Determine the [x, y] coordinate at the center of the cell enclosing the given text.  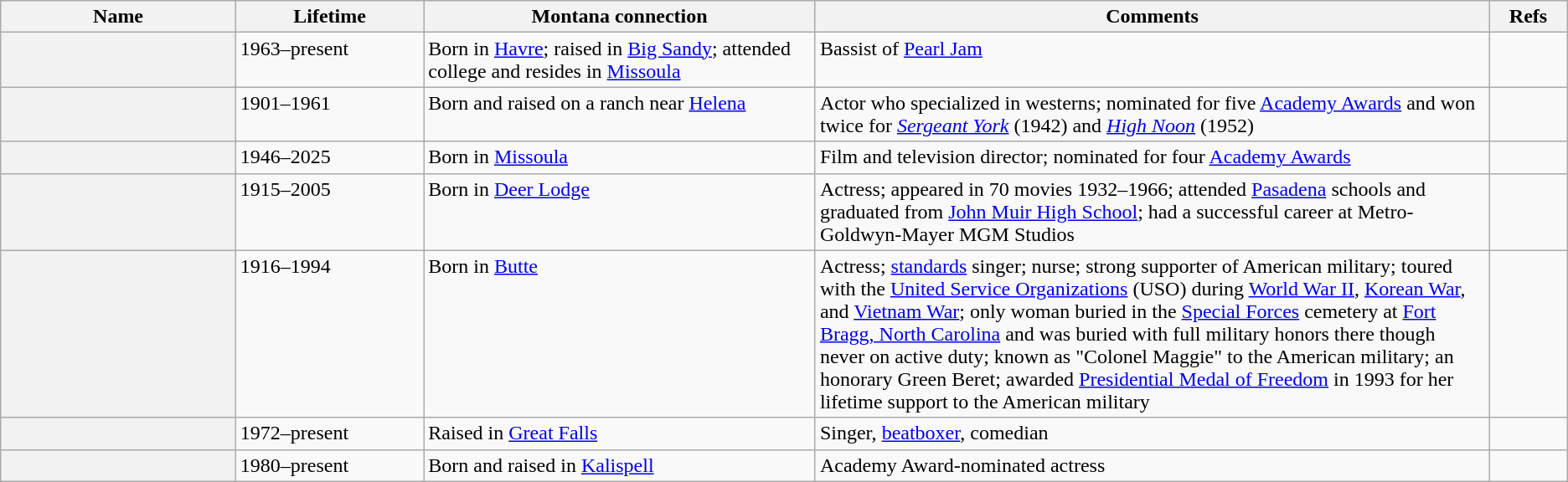
Raised in Great Falls [620, 433]
Montana connection [620, 17]
1901–1961 [329, 114]
Refs [1529, 17]
1916–1994 [329, 334]
1963–present [329, 60]
1972–present [329, 433]
Singer, beatboxer, comedian [1152, 433]
1980–present [329, 465]
Lifetime [329, 17]
Name [119, 17]
Born in Havre; raised in Big Sandy; attended college and resides in Missoula [620, 60]
1946–2025 [329, 157]
Film and television director; nominated for four Academy Awards [1152, 157]
Born and raised in Kalispell [620, 465]
Born in Butte [620, 334]
Born in Deer Lodge [620, 212]
Actor who specialized in westerns; nominated for five Academy Awards and won twice for Sergeant York (1942) and High Noon (1952) [1152, 114]
Born in Missoula [620, 157]
Comments [1152, 17]
1915–2005 [329, 212]
Born and raised on a ranch near Helena [620, 114]
Academy Award-nominated actress [1152, 465]
Bassist of Pearl Jam [1152, 60]
